Scan for the cell matching the given text and deliver its [X, Y] coordinate at center. 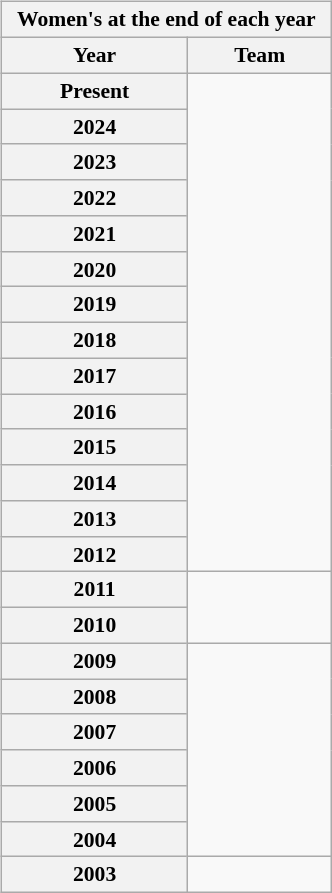
2020 [94, 269]
2010 [94, 625]
2018 [94, 340]
Present [94, 91]
Year [94, 55]
2021 [94, 234]
2006 [94, 768]
2013 [94, 519]
2011 [94, 590]
2008 [94, 697]
2005 [94, 804]
Team [260, 55]
2007 [94, 732]
Women's at the end of each year [166, 20]
2017 [94, 376]
2015 [94, 447]
2022 [94, 198]
2023 [94, 162]
2016 [94, 412]
2014 [94, 483]
2004 [94, 839]
2003 [94, 875]
2024 [94, 127]
2012 [94, 554]
2019 [94, 305]
2009 [94, 661]
